Detect which cell encompasses the target text, then output its (X, Y) center coordinate. 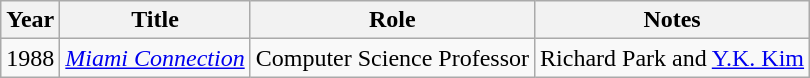
Notes (672, 20)
Title (155, 20)
Role (392, 20)
Richard Park and Y.K. Kim (672, 58)
Year (30, 20)
1988 (30, 58)
Miami Connection (155, 58)
Computer Science Professor (392, 58)
